Detect which cell encompasses the target text, then output its [x, y] center coordinate. 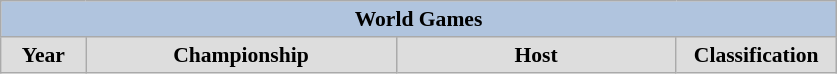
Host [536, 55]
World Games [419, 19]
Championship [241, 55]
Year [44, 55]
Classification [756, 55]
